From the cell containing the given text, extract its center point as [x, y] coordinate. 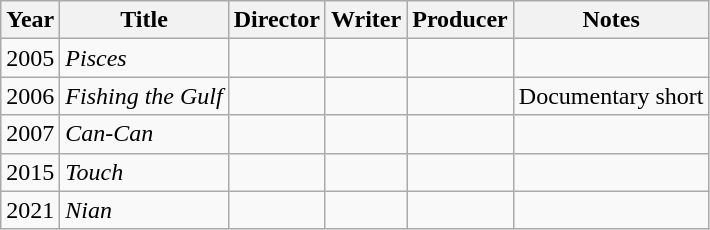
Writer [366, 20]
2005 [30, 58]
Nian [144, 210]
Documentary short [611, 96]
2006 [30, 96]
Director [276, 20]
Fishing the Gulf [144, 96]
Can-Can [144, 134]
2015 [30, 172]
Year [30, 20]
2007 [30, 134]
Notes [611, 20]
Producer [460, 20]
Title [144, 20]
Touch [144, 172]
Pisces [144, 58]
2021 [30, 210]
